Search for the cell housing the specified text and yield its (X, Y) center coordinate. 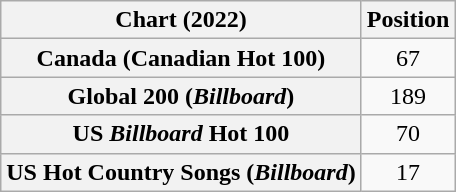
70 (408, 134)
67 (408, 58)
Global 200 (Billboard) (181, 96)
Chart (2022) (181, 20)
Position (408, 20)
US Hot Country Songs (Billboard) (181, 172)
US Billboard Hot 100 (181, 134)
Canada (Canadian Hot 100) (181, 58)
189 (408, 96)
17 (408, 172)
